Identify which cell holds the provided text, then report its (x, y) central coordinate. 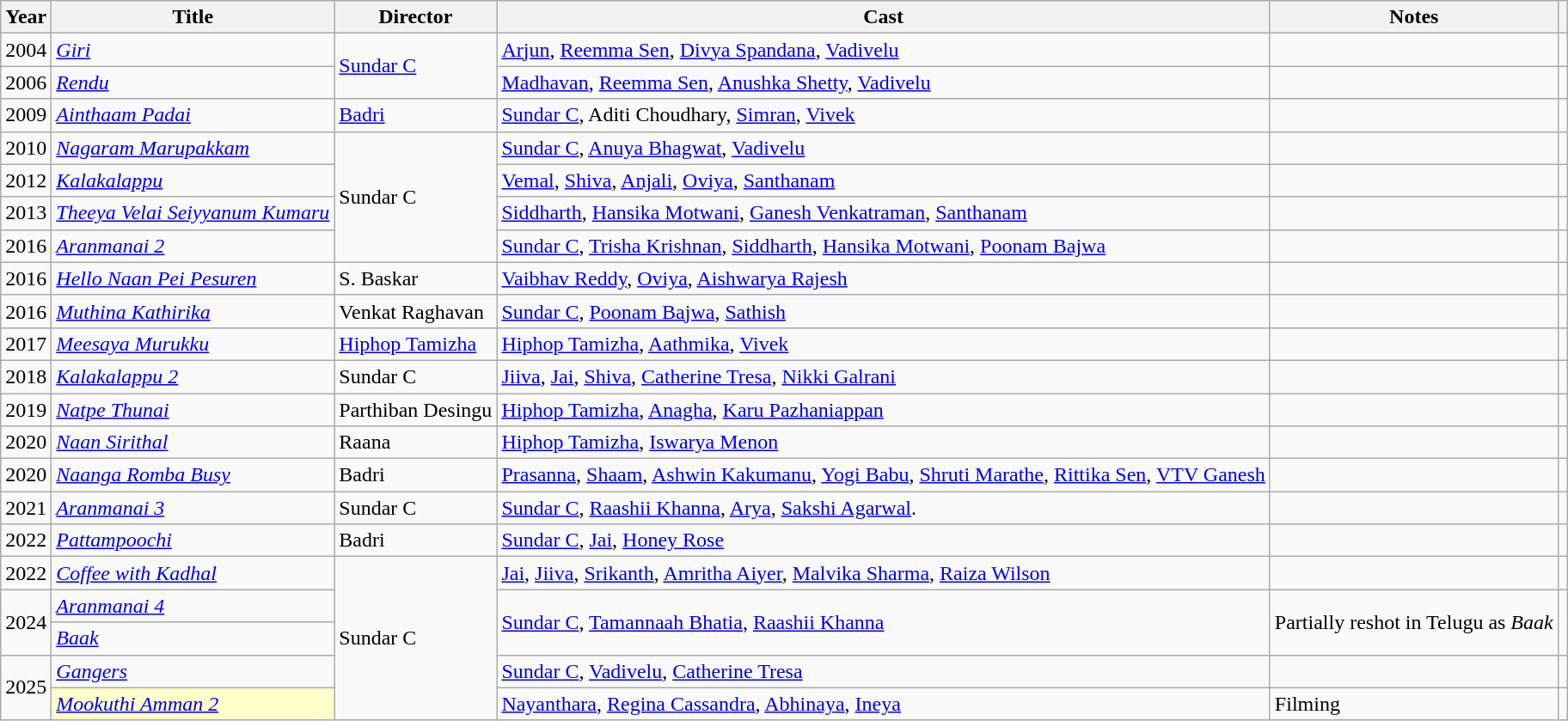
Nagaram Marupakkam (193, 148)
Kalakalappu 2 (193, 376)
Sundar C, Tamannaah Bhatia, Raashii Khanna (884, 622)
S. Baskar (416, 278)
Filming (1413, 704)
Sundar C, Aditi Choudhary, Simran, Vivek (884, 115)
2010 (26, 148)
2012 (26, 180)
Arjun, Reemma Sen, Divya Spandana, Vadivelu (884, 50)
Partially reshot in Telugu as Baak (1413, 622)
Meesaya Murukku (193, 344)
Hiphop Tamizha, Iswarya Menon (884, 443)
Jai, Jiiva, Srikanth, Amritha Aiyer, Malvika Sharma, Raiza Wilson (884, 573)
Aranmanai 4 (193, 606)
Hello Naan Pei Pesuren (193, 278)
Venkat Raghavan (416, 311)
Year (26, 17)
2024 (26, 622)
2021 (26, 508)
Mookuthi Amman 2 (193, 704)
Muthina Kathirika (193, 311)
2013 (26, 213)
Sundar C, Trisha Krishnan, Siddharth, Hansika Motwani, Poonam Bajwa (884, 246)
2019 (26, 410)
Parthiban Desingu (416, 410)
Vaibhav Reddy, Oviya, Aishwarya Rajesh (884, 278)
Director (416, 17)
Madhavan, Reemma Sen, Anushka Shetty, Vadivelu (884, 82)
Raana (416, 443)
Aranmanai 3 (193, 508)
Naan Sirithal (193, 443)
2006 (26, 82)
Naanga Romba Busy (193, 475)
2017 (26, 344)
Baak (193, 639)
Rendu (193, 82)
Theeya Velai Seiyyanum Kumaru (193, 213)
Hiphop Tamizha (416, 344)
Kalakalappu (193, 180)
Aranmanai 2 (193, 246)
Notes (1413, 17)
Giri (193, 50)
Pattampoochi (193, 541)
Gangers (193, 671)
Sundar C, Poonam Bajwa, Sathish (884, 311)
2009 (26, 115)
Ainthaam Padai (193, 115)
Sundar C, Jai, Honey Rose (884, 541)
Cast (884, 17)
Vemal, Shiva, Anjali, Oviya, Santhanam (884, 180)
Jiiva, Jai, Shiva, Catherine Tresa, Nikki Galrani (884, 376)
Hiphop Tamizha, Anagha, Karu Pazhaniappan (884, 410)
Sundar C, Raashii Khanna, Arya, Sakshi Agarwal. (884, 508)
Sundar C, Anuya Bhagwat, Vadivelu (884, 148)
Siddharth, Hansika Motwani, Ganesh Venkatraman, Santhanam (884, 213)
Hiphop Tamizha, Aathmika, Vivek (884, 344)
Natpe Thunai (193, 410)
Title (193, 17)
2025 (26, 687)
Nayanthara, Regina Cassandra, Abhinaya, Ineya (884, 704)
Sundar C, Vadivelu, Catherine Tresa (884, 671)
Prasanna, Shaam, Ashwin Kakumanu, Yogi Babu, Shruti Marathe, Rittika Sen, VTV Ganesh (884, 475)
2004 (26, 50)
2018 (26, 376)
Coffee with Kadhal (193, 573)
